Extract the [X, Y] coordinate from the center of the cell holding the provided text.  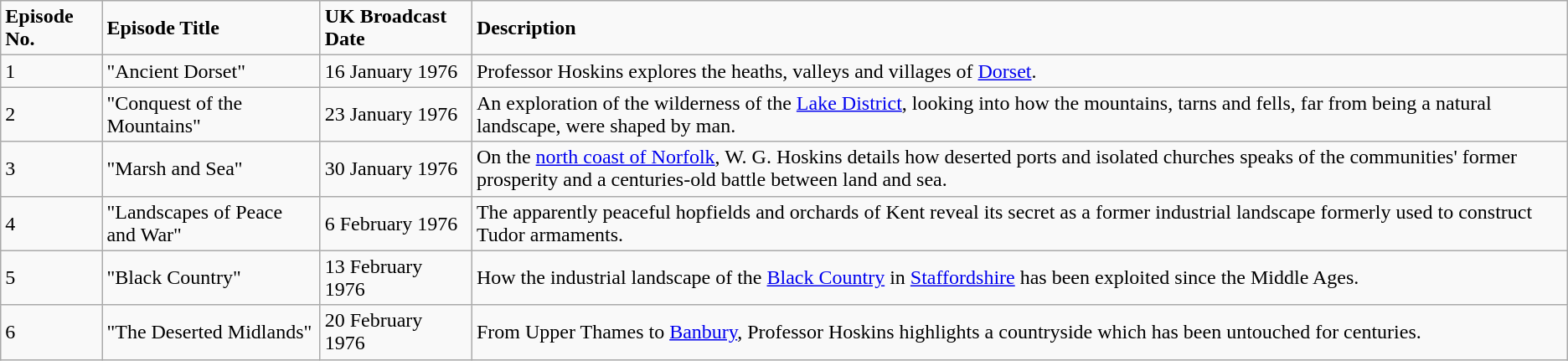
Episode No. [52, 28]
30 January 1976 [395, 169]
From Upper Thames to Banbury, Professor Hoskins highlights a countryside which has been untouched for centuries. [1019, 332]
13 February 1976 [395, 278]
2 [52, 114]
23 January 1976 [395, 114]
20 February 1976 [395, 332]
"Conquest of the Mountains" [211, 114]
"Ancient Dorset" [211, 71]
Professor Hoskins explores the heaths, valleys and villages of Dorset. [1019, 71]
"Black Country" [211, 278]
How the industrial landscape of the Black Country in Staffordshire has been exploited since the Middle Ages. [1019, 278]
6 [52, 332]
Description [1019, 28]
1 [52, 71]
4 [52, 223]
The apparently peaceful hopfields and orchards of Kent reveal its secret as a former industrial landscape formerly used to construct Tudor armaments. [1019, 223]
"Marsh and Sea" [211, 169]
Episode Title [211, 28]
5 [52, 278]
16 January 1976 [395, 71]
"Landscapes of Peace and War" [211, 223]
6 February 1976 [395, 223]
3 [52, 169]
"The Deserted Midlands" [211, 332]
UK Broadcast Date [395, 28]
